Return the (x, y) coordinate for the center point of the cell that contains the specified text.  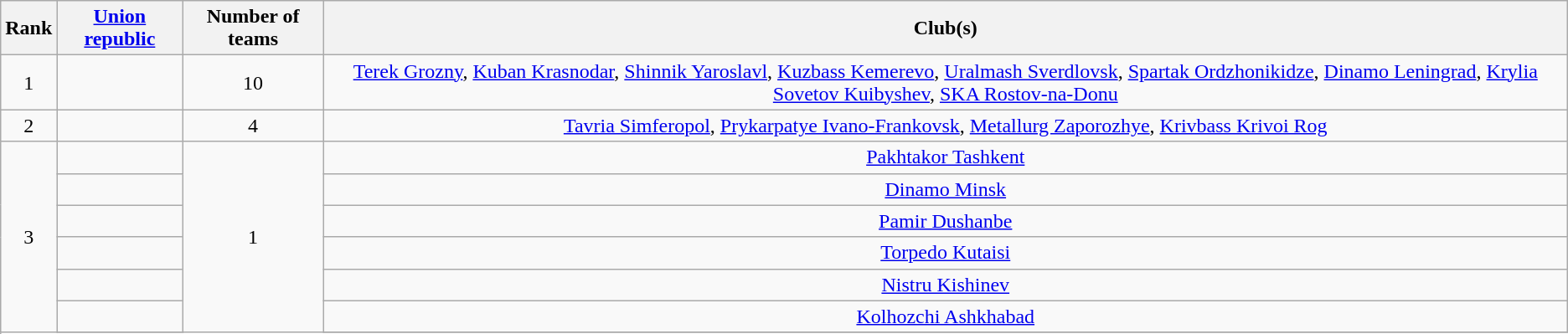
Number of teams (253, 28)
Union republic (120, 28)
Pakhtakor Tashkent (945, 157)
10 (253, 82)
Kolhozchi Ashkhabad (945, 316)
Rank (28, 28)
3 (28, 237)
Pamir Dushanbe (945, 221)
Tavria Simferopol, Prykarpatye Ivano-Frankovsk, Metallurg Zaporozhye, Krivbass Krivoi Rog (945, 126)
Club(s) (945, 28)
2 (28, 126)
Nistru Kishinev (945, 285)
4 (253, 126)
Dinamo Minsk (945, 189)
Torpedo Kutaisi (945, 253)
